Detect which cell encompasses the target text, then output its [x, y] center coordinate. 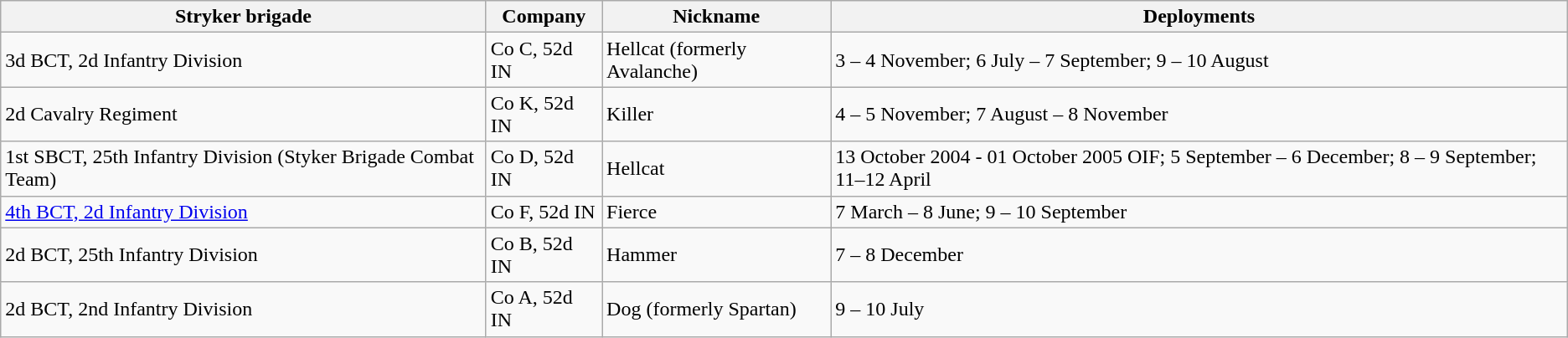
Co D, 52d IN [544, 169]
Co B, 52d IN [544, 254]
Co A, 52d IN [544, 310]
Co F, 52d IN [544, 212]
Hammer [717, 254]
7 – 8 December [1199, 254]
2d BCT, 2nd Infantry Division [243, 310]
Hellcat (formerly Avalanche) [717, 60]
4 – 5 November; 7 August – 8 November [1199, 114]
3d BCT, 2d Infantry Division [243, 60]
Stryker brigade [243, 17]
Co C, 52d IN [544, 60]
Hellcat [717, 169]
Dog (formerly Spartan) [717, 310]
Company [544, 17]
13 October 2004 - 01 October 2005 OIF; 5 September – 6 December; 8 – 9 September; 11–12 April [1199, 169]
Co K, 52d IN [544, 114]
2d BCT, 25th Infantry Division [243, 254]
7 March – 8 June; 9 – 10 September [1199, 212]
Nickname [717, 17]
Killer [717, 114]
1st SBCT, 25th Infantry Division (Styker Brigade Combat Team) [243, 169]
Deployments [1199, 17]
3 – 4 November; 6 July – 7 September; 9 – 10 August [1199, 60]
4th BCT, 2d Infantry Division [243, 212]
2d Cavalry Regiment [243, 114]
Fierce [717, 212]
9 – 10 July [1199, 310]
